Output the [X, Y] coordinate of the center of the cell containing the given text.  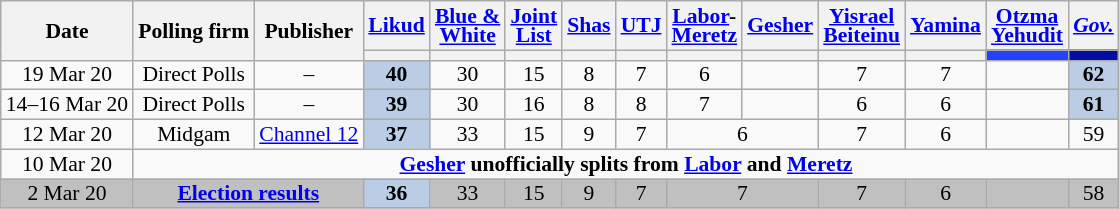
Publisher [308, 30]
16 [534, 105]
Gov. [1094, 26]
61 [1094, 105]
58 [1094, 194]
Polling firm [194, 30]
Gesher unofficially splits from Labor and Meretz [626, 164]
OtzmaYehudit [1027, 26]
39 [396, 105]
14–16 Mar 20 [67, 105]
Channel 12 [308, 135]
19 Mar 20 [67, 75]
37 [396, 135]
10 Mar 20 [67, 164]
40 [396, 75]
Gesher [780, 26]
Election results [248, 194]
Blue &White [468, 26]
36 [396, 194]
62 [1094, 75]
Shas [588, 26]
Likud [396, 26]
Labor-Meretz [704, 26]
12 Mar 20 [67, 135]
YisraelBeiteinu [862, 26]
UTJ [642, 26]
Date [67, 30]
Midgam [194, 135]
59 [1094, 135]
Yamina [946, 26]
JointList [534, 26]
2 Mar 20 [67, 194]
